Locate the cell with the specified text and output its [X, Y] center coordinate. 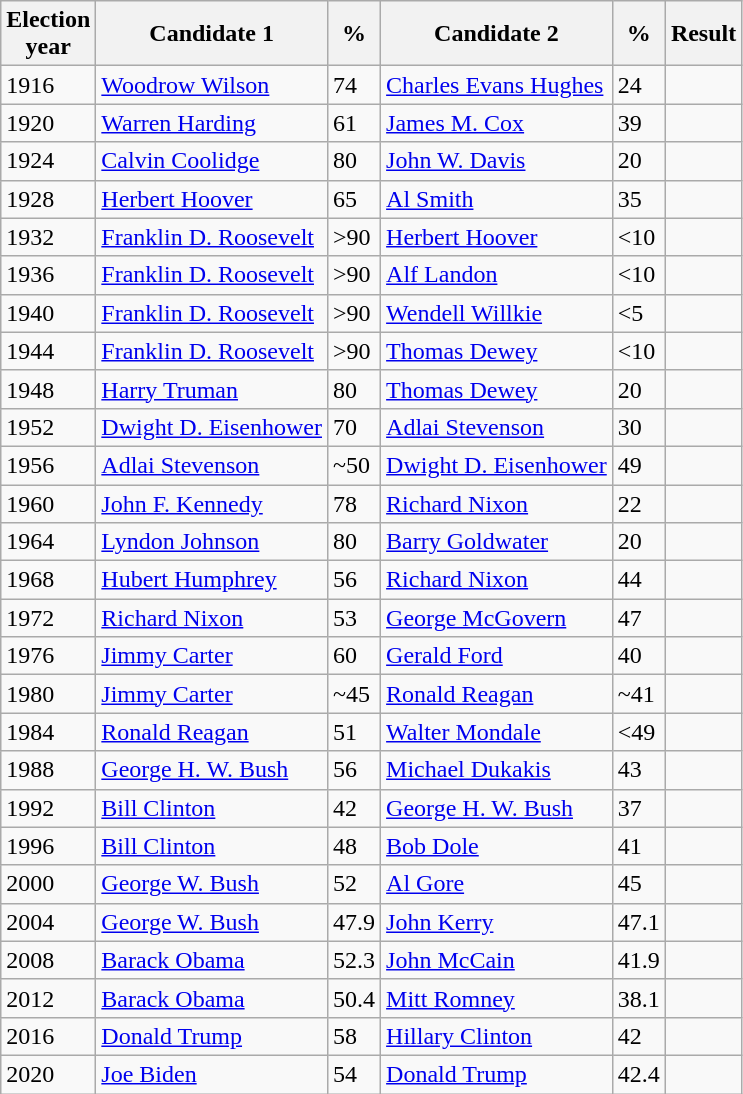
1956 [48, 465]
James M. Cox [497, 123]
Alf Landon [497, 275]
47.9 [354, 922]
~45 [354, 694]
22 [638, 503]
<49 [638, 732]
1920 [48, 123]
41 [638, 846]
2004 [48, 922]
1936 [48, 275]
1992 [48, 808]
1916 [48, 85]
74 [354, 85]
42.4 [638, 1074]
George McGovern [497, 618]
Michael Dukakis [497, 770]
2012 [48, 998]
Mitt Romney [497, 998]
1996 [48, 846]
Hubert Humphrey [212, 580]
1984 [48, 732]
1988 [48, 770]
41.9 [638, 960]
52.3 [354, 960]
1960 [48, 503]
43 [638, 770]
51 [354, 732]
Result [703, 34]
John W. Davis [497, 161]
45 [638, 884]
Woodrow Wilson [212, 85]
Calvin Coolidge [212, 161]
Lyndon Johnson [212, 542]
Hillary Clinton [497, 1036]
24 [638, 85]
53 [354, 618]
Candidate 2 [497, 34]
30 [638, 427]
65 [354, 199]
50.4 [354, 998]
1928 [48, 199]
1976 [48, 656]
52 [354, 884]
1972 [48, 618]
Charles Evans Hughes [497, 85]
John Kerry [497, 922]
2016 [48, 1036]
John McCain [497, 960]
40 [638, 656]
Barry Goldwater [497, 542]
~50 [354, 465]
1952 [48, 427]
58 [354, 1036]
60 [354, 656]
1948 [48, 389]
37 [638, 808]
John F. Kennedy [212, 503]
49 [638, 465]
78 [354, 503]
61 [354, 123]
Electionyear [48, 34]
<5 [638, 313]
1968 [48, 580]
Gerald Ford [497, 656]
2000 [48, 884]
35 [638, 199]
Joe Biden [212, 1074]
Bob Dole [497, 846]
70 [354, 427]
38.1 [638, 998]
2008 [48, 960]
44 [638, 580]
Candidate 1 [212, 34]
Walter Mondale [497, 732]
2020 [48, 1074]
47.1 [638, 922]
39 [638, 123]
1924 [48, 161]
1980 [48, 694]
~41 [638, 694]
Harry Truman [212, 389]
1944 [48, 351]
Wendell Willkie [497, 313]
1932 [48, 237]
Al Smith [497, 199]
Al Gore [497, 884]
54 [354, 1074]
Warren Harding [212, 123]
47 [638, 618]
1964 [48, 542]
48 [354, 846]
1940 [48, 313]
